For the text-containing cell, return its midpoint in [x, y] coordinate format. 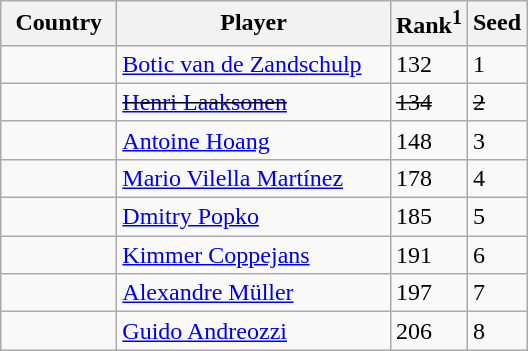
Player [254, 24]
5 [496, 217]
185 [428, 217]
6 [496, 255]
Antoine Hoang [254, 140]
132 [428, 64]
191 [428, 255]
Henri Laaksonen [254, 102]
Guido Andreozzi [254, 331]
Rank1 [428, 24]
197 [428, 293]
148 [428, 140]
178 [428, 178]
7 [496, 293]
1 [496, 64]
134 [428, 102]
Kimmer Coppejans [254, 255]
Dmitry Popko [254, 217]
Country [59, 24]
Botic van de Zandschulp [254, 64]
Alexandre Müller [254, 293]
3 [496, 140]
Seed [496, 24]
8 [496, 331]
2 [496, 102]
Mario Vilella Martínez [254, 178]
4 [496, 178]
206 [428, 331]
